Determine the [x, y] coordinate at the center of the cell enclosing the given text.  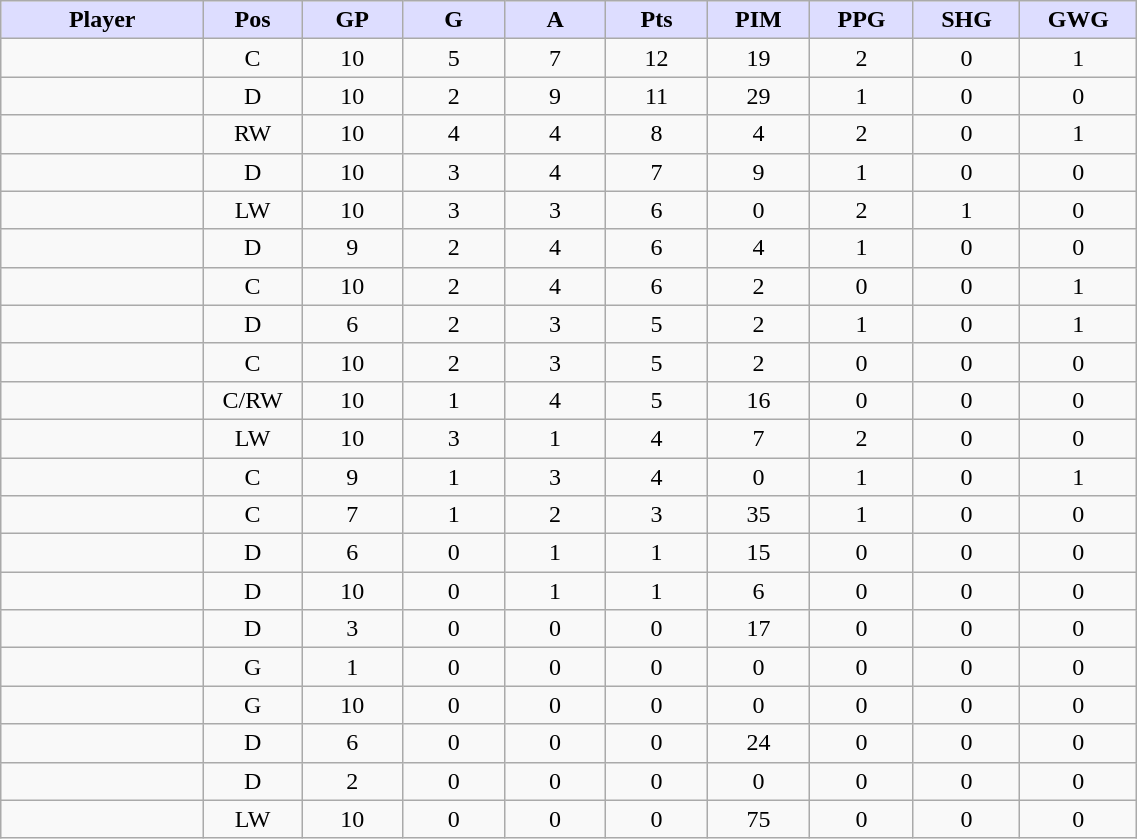
PPG [862, 20]
12 [656, 58]
SHG [966, 20]
19 [758, 58]
PIM [758, 20]
A [554, 20]
15 [758, 553]
11 [656, 96]
GWG [1078, 20]
GP [352, 20]
8 [656, 134]
Player [102, 20]
75 [758, 819]
C/RW [253, 400]
RW [253, 134]
17 [758, 629]
Pos [253, 20]
24 [758, 743]
Pts [656, 20]
29 [758, 96]
35 [758, 515]
16 [758, 400]
